Capture the cell that displays the provided text and extract its (x, y) central coordinate. 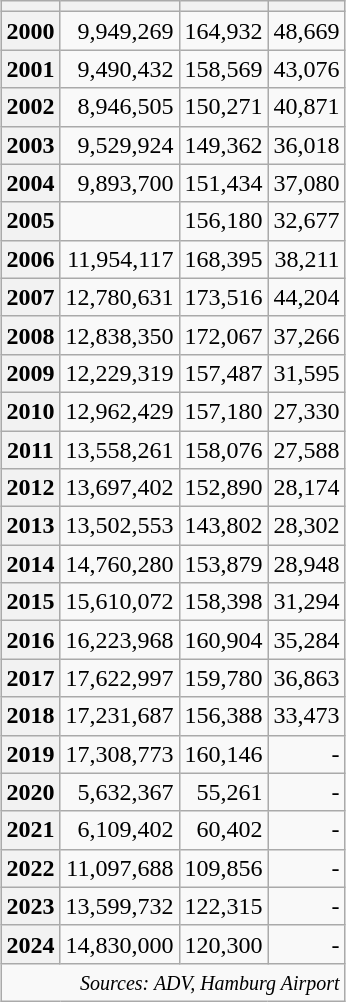
31,595 (306, 373)
37,266 (306, 335)
9,529,924 (120, 145)
156,388 (224, 716)
2000 (30, 31)
9,490,432 (120, 69)
109,856 (224, 868)
13,697,402 (120, 488)
122,315 (224, 906)
2004 (30, 183)
2010 (30, 411)
2006 (30, 259)
150,271 (224, 107)
164,932 (224, 31)
152,890 (224, 488)
5,632,367 (120, 792)
17,308,773 (120, 754)
149,362 (224, 145)
13,558,261 (120, 449)
158,076 (224, 449)
2007 (30, 297)
2016 (30, 640)
2011 (30, 449)
17,231,687 (120, 716)
2012 (30, 488)
13,599,732 (120, 906)
9,949,269 (120, 31)
27,330 (306, 411)
12,780,631 (120, 297)
2021 (30, 830)
38,211 (306, 259)
2018 (30, 716)
2024 (30, 944)
173,516 (224, 297)
172,067 (224, 335)
11,097,688 (120, 868)
2022 (30, 868)
40,871 (306, 107)
28,948 (306, 564)
36,018 (306, 145)
153,879 (224, 564)
159,780 (224, 678)
15,610,072 (120, 602)
2008 (30, 335)
120,300 (224, 944)
160,904 (224, 640)
151,434 (224, 183)
2001 (30, 69)
43,076 (306, 69)
160,146 (224, 754)
2020 (30, 792)
2019 (30, 754)
32,677 (306, 221)
Sources: ADV, Hamburg Airport (173, 982)
158,569 (224, 69)
157,180 (224, 411)
11,954,117 (120, 259)
12,962,429 (120, 411)
31,294 (306, 602)
55,261 (224, 792)
14,760,280 (120, 564)
28,174 (306, 488)
158,398 (224, 602)
33,473 (306, 716)
14,830,000 (120, 944)
17,622,997 (120, 678)
157,487 (224, 373)
36,863 (306, 678)
12,838,350 (120, 335)
2013 (30, 526)
60,402 (224, 830)
13,502,553 (120, 526)
28,302 (306, 526)
16,223,968 (120, 640)
2017 (30, 678)
27,588 (306, 449)
35,284 (306, 640)
2009 (30, 373)
37,080 (306, 183)
2015 (30, 602)
2005 (30, 221)
2003 (30, 145)
6,109,402 (120, 830)
2002 (30, 107)
2023 (30, 906)
44,204 (306, 297)
8,946,505 (120, 107)
156,180 (224, 221)
9,893,700 (120, 183)
12,229,319 (120, 373)
168,395 (224, 259)
2014 (30, 564)
143,802 (224, 526)
48,669 (306, 31)
